Determine the [X, Y] coordinate at the center of the cell enclosing the given text.  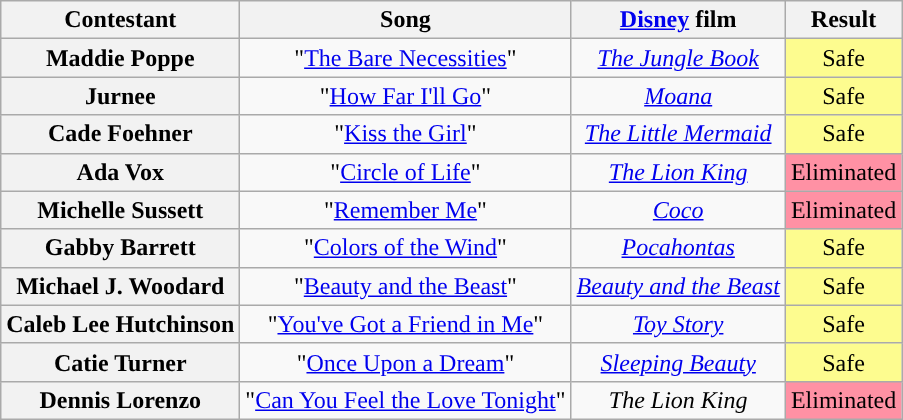
Result [843, 20]
"Beauty and the Beast" [406, 286]
The Little Mermaid [678, 134]
Cade Foehner [120, 134]
"Can You Feel the Love Tonight" [406, 400]
"Once Upon a Dream" [406, 362]
"Circle of Life" [406, 172]
"Colors of the Wind" [406, 248]
"Remember Me" [406, 210]
Contestant [120, 20]
The Jungle Book [678, 58]
Sleeping Beauty [678, 362]
Pocahontas [678, 248]
"How Far I'll Go" [406, 96]
Jurnee [120, 96]
Toy Story [678, 324]
Michelle Sussett [120, 210]
Coco [678, 210]
Moana [678, 96]
"The Bare Necessities" [406, 58]
Disney film [678, 20]
Maddie Poppe [120, 58]
"You've Got a Friend in Me" [406, 324]
Caleb Lee Hutchinson [120, 324]
"Kiss the Girl" [406, 134]
Ada Vox [120, 172]
Catie Turner [120, 362]
Beauty and the Beast [678, 286]
Dennis Lorenzo [120, 400]
Gabby Barrett [120, 248]
Song [406, 20]
Michael J. Woodard [120, 286]
